Determine the (X, Y) coordinate at the center of the cell enclosing the given text.  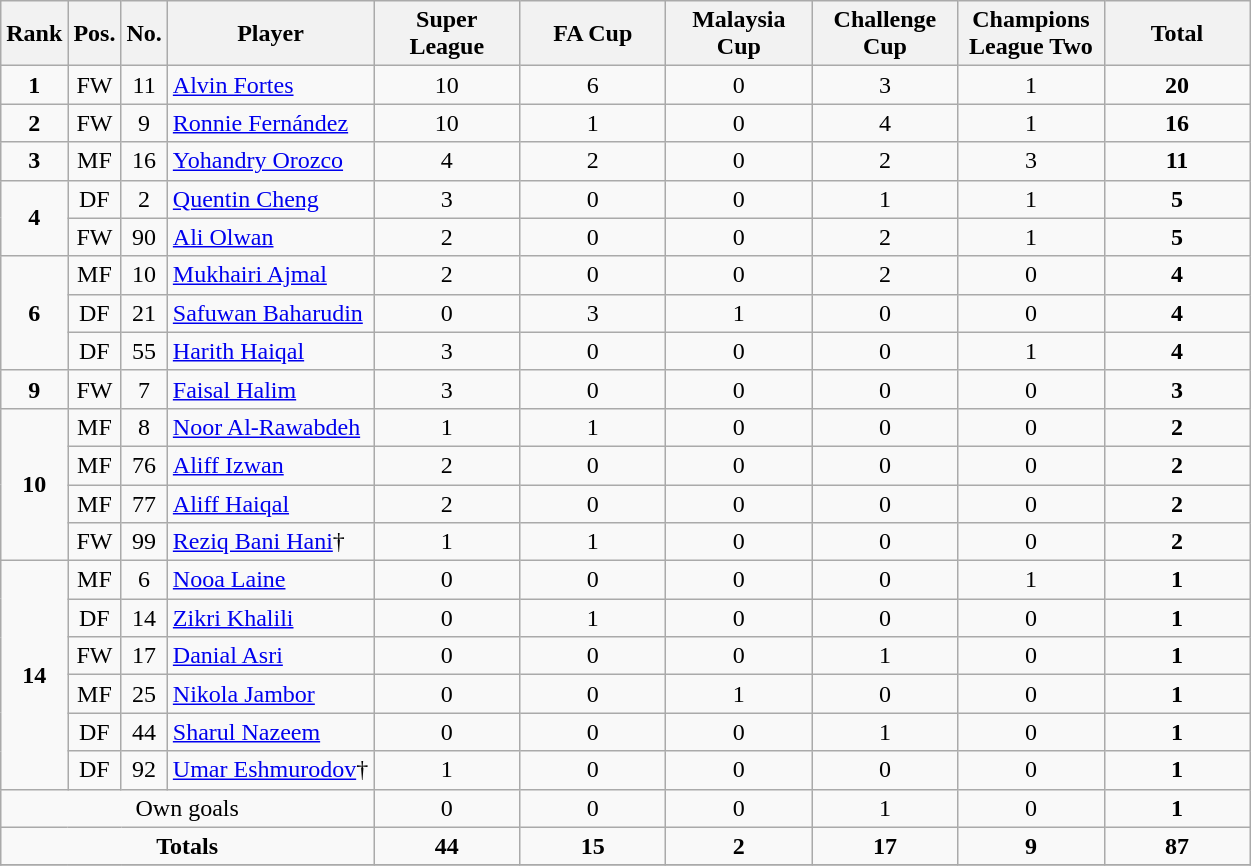
Mukhairi Ajmal (270, 275)
Champions League Two (1031, 34)
55 (144, 351)
Malaysia Cup (739, 34)
21 (144, 313)
7 (144, 389)
Danial Asri (270, 656)
76 (144, 465)
Rank (34, 34)
Totals (188, 846)
Aliff Haiqal (270, 503)
8 (144, 427)
92 (144, 770)
Nikola Jambor (270, 694)
No. (144, 34)
Umar Eshmurodov† (270, 770)
15 (593, 846)
Pos. (94, 34)
25 (144, 694)
90 (144, 237)
87 (1177, 846)
Harith Haiqal (270, 351)
Faisal Halim (270, 389)
99 (144, 542)
Noor Al-Rawabdeh (270, 427)
Alvin Fortes (270, 85)
Zikri Khalili (270, 618)
Total (1177, 34)
Own goals (188, 808)
Aliff Izwan (270, 465)
Super League (447, 34)
77 (144, 503)
Yohandry Orozco (270, 161)
Reziq Bani Hani† (270, 542)
20 (1177, 85)
Player (270, 34)
FA Cup (593, 34)
Challenge Cup (885, 34)
Ali Olwan (270, 237)
Safuwan Baharudin (270, 313)
Ronnie Fernández (270, 123)
Sharul Nazeem (270, 732)
Quentin Cheng (270, 199)
Nooa Laine (270, 580)
